Identify which cell holds the provided text, then report its [X, Y] central coordinate. 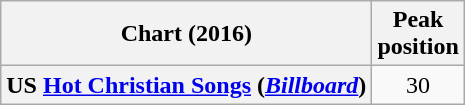
Peakposition [418, 34]
30 [418, 85]
US Hot Christian Songs (Billboard) [186, 85]
Chart (2016) [186, 34]
